Search for the cell housing the specified text and yield its [X, Y] center coordinate. 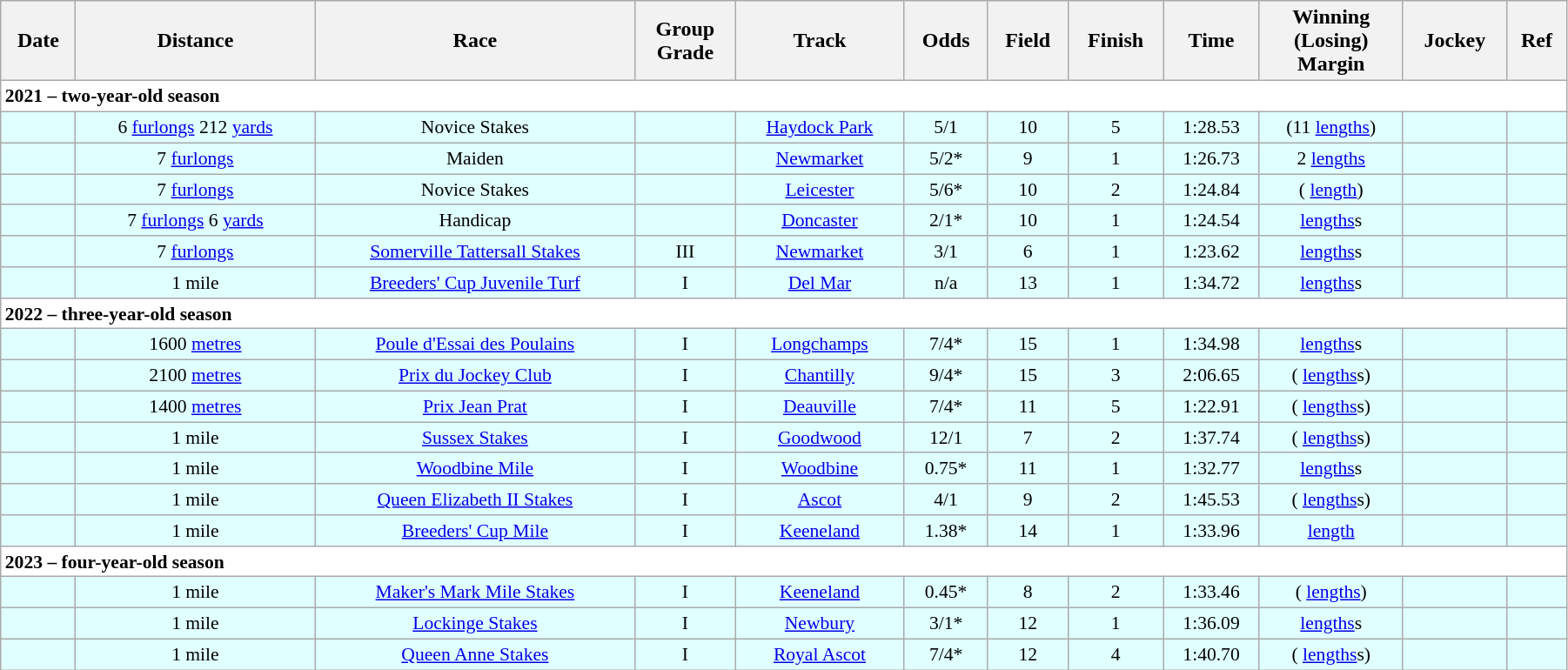
Finish [1116, 41]
Woodbine Mile [475, 468]
1:34.72 [1211, 283]
Jockey [1455, 41]
Somerville Tattersall Stakes [475, 251]
Maker's Mark Mile Stakes [475, 593]
GroupGrade [686, 41]
( lengths) [1331, 593]
Poule d'Essai des Poulains [475, 345]
Longchamps [820, 345]
Sussex Stakes [475, 438]
Leicester [820, 190]
2 lengths [1331, 158]
III [686, 251]
Goodwood [820, 438]
Breeders' Cup Juvenile Turf [475, 283]
5/2* [946, 158]
3/1 [946, 251]
1600 metres [195, 345]
Handicap [475, 220]
1:26.73 [1211, 158]
Winning(Losing)Margin [1331, 41]
1:24.84 [1211, 190]
7 furlongs 6 yards [195, 220]
2100 metres [195, 375]
(11 lengths) [1331, 127]
Queen Anne Stakes [475, 654]
1:37.74 [1211, 438]
1.38* [946, 531]
3 [1116, 375]
1:33.96 [1211, 531]
1400 metres [195, 406]
1:22.91 [1211, 406]
14 [1028, 531]
Date [38, 41]
Prix Jean Prat [475, 406]
n/a [946, 283]
13 [1028, 283]
Race [475, 41]
Time [1211, 41]
Prix du Jockey Club [475, 375]
2021 – two-year-old season [784, 97]
0.45* [946, 593]
Haydock Park [820, 127]
4/1 [946, 499]
5/1 [946, 127]
6 furlongs 212 yards [195, 127]
1:32.77 [1211, 468]
0.75* [946, 468]
1:33.46 [1211, 593]
( length) [1331, 190]
Queen Elizabeth II Stakes [475, 499]
9/4* [946, 375]
Odds [946, 41]
5/6* [946, 190]
Newbury [820, 623]
2022 – three-year-old season [784, 313]
4 [1116, 654]
length [1331, 531]
2:06.65 [1211, 375]
1:34.98 [1211, 345]
Doncaster [820, 220]
6 [1028, 251]
2023 – four-year-old season [784, 561]
1:36.09 [1211, 623]
Del Mar [820, 283]
12/1 [946, 438]
3/1* [946, 623]
Woodbine [820, 468]
Chantilly [820, 375]
1:45.53 [1211, 499]
2/1* [946, 220]
Royal Ascot [820, 654]
1:40.70 [1211, 654]
Field [1028, 41]
Maiden [475, 158]
Distance [195, 41]
Ref [1537, 41]
Ascot [820, 499]
Breeders' Cup Mile [475, 531]
8 [1028, 593]
1:28.53 [1211, 127]
Deauville [820, 406]
Lockinge Stakes [475, 623]
1:23.62 [1211, 251]
Track [820, 41]
1:24.54 [1211, 220]
7 [1028, 438]
